Return (x, y) of the center of cell containing provided text 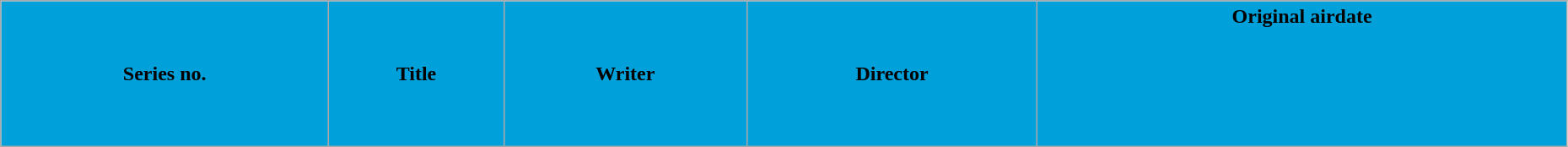
Original airdate (1302, 74)
Series no. (165, 74)
Title (417, 74)
Director (892, 74)
Writer (625, 74)
